Detect which cell encompasses the target text, then output its [X, Y] center coordinate. 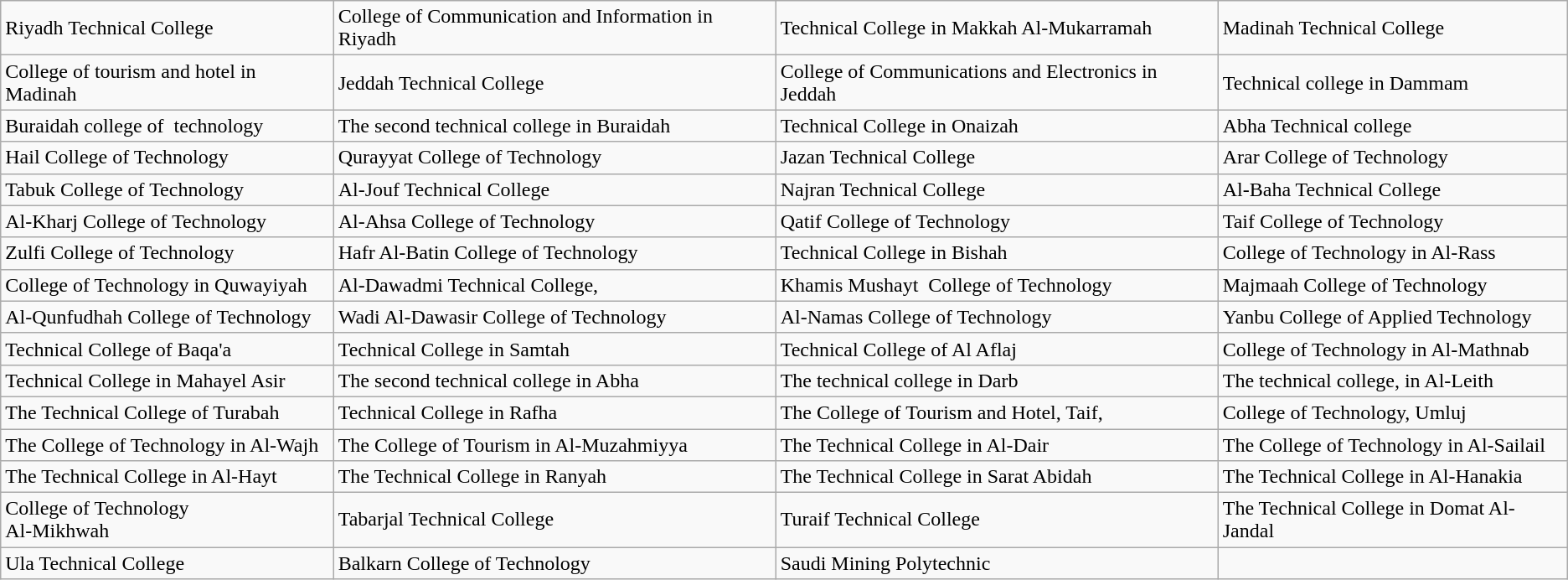
College of TechnologyAl-Mikhwah [168, 520]
College of Technology in Quwayiyah [168, 285]
The Technical College of Turabah [168, 412]
College of Communication and Information in Riyadh [554, 28]
College of Technology in Al-Rass [1392, 253]
Ula Technical College [168, 563]
Technical college in Dammam [1392, 82]
Al-Jouf Technical College [554, 189]
College of Communications and Electronics in Jeddah [997, 82]
Zulfi College of Technology [168, 253]
Al-Kharj College of Technology [168, 221]
The Technical College in Sarat Abidah [997, 477]
Al-Dawadmi Technical College, [554, 285]
The second technical college in Buraidah [554, 126]
The second technical college in Abha [554, 381]
Al-Baha Technical College [1392, 189]
Hail College of Technology [168, 158]
The College of Tourism in Al-Muzahmiyya [554, 445]
Al-Qunfudhah College of Technology [168, 317]
Wadi Al-Dawasir College of Technology [554, 317]
Tabarjal Technical College [554, 520]
Balkarn College of Technology [554, 563]
The technical college, in Al-Leith [1392, 381]
Hafr Al-Batin College of Technology [554, 253]
Buraidah college of technology [168, 126]
Al-Ahsa College of Technology [554, 221]
Turaif Technical College [997, 520]
Qatif College of Technology [997, 221]
Yanbu College of Applied Technology [1392, 317]
Jazan Technical College [997, 158]
The Technical College in Al-Hayt [168, 477]
Madinah Technical College [1392, 28]
Saudi Mining Polytechnic [997, 563]
Qurayyat College of Technology [554, 158]
Al-Namas College of Technology [997, 317]
The Technical College in Domat Al-Jandal [1392, 520]
Technical College in Rafha [554, 412]
Tabuk College of Technology [168, 189]
The College of Tourism and Hotel, Taif, [997, 412]
Technical College in Onaizah [997, 126]
Technical College in Bishah [997, 253]
The College of Technology in Al-Sailail [1392, 445]
Technical College in Mahayel Asir [168, 381]
Najran Technical College [997, 189]
College of Technology in Al-Mathnab [1392, 349]
The Technical College in Al-Dair [997, 445]
The Technical College in Ranyah [554, 477]
The technical college in Darb [997, 381]
College of Technology, Umluj [1392, 412]
Technical College of Baqa'a [168, 349]
Jeddah Technical College [554, 82]
Khamis Mushayt College of Technology [997, 285]
College of tourism and hotel in Madinah [168, 82]
The Technical College in Al-Hanakia [1392, 477]
Technical College in Makkah Al-Mukarramah [997, 28]
Technical College in Samtah [554, 349]
Taif College of Technology [1392, 221]
Majmaah College of Technology [1392, 285]
Riyadh Technical College [168, 28]
The College of Technology in Al-Wajh [168, 445]
Abha Technical college [1392, 126]
Arar College of Technology [1392, 158]
Technical College of Al Aflaj [997, 349]
